Output the [X, Y] coordinate of the center of the cell containing the given text.  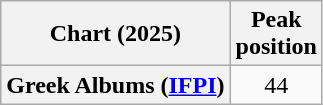
Peakposition [276, 34]
Greek Albums (IFPI) [116, 85]
44 [276, 85]
Chart (2025) [116, 34]
